Pinpoint the cell where the given text exists, returning its (X, Y) midpoint coordinate. 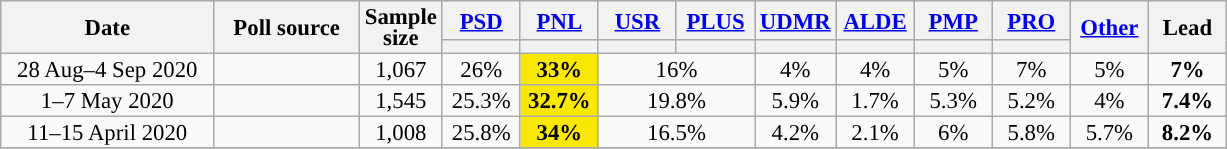
Other (1109, 28)
26% (481, 70)
32.7% (559, 101)
16% (676, 70)
ALDE (875, 20)
PNL (559, 20)
1,067 (400, 70)
25.3% (481, 101)
1.7% (875, 101)
PMP (953, 20)
Sample size (400, 28)
2.1% (875, 133)
11–15 April 2020 (108, 133)
UDMR (796, 20)
USR (637, 20)
25.8% (481, 133)
5.3% (953, 101)
PRO (1031, 20)
28 Aug–4 Sep 2020 (108, 70)
1,545 (400, 101)
1,008 (400, 133)
34% (559, 133)
5.2% (1031, 101)
16.5% (676, 133)
1–7 May 2020 (108, 101)
PSD (481, 20)
8.2% (1187, 133)
Date (108, 28)
19.8% (676, 101)
Lead (1187, 28)
5.7% (1109, 133)
5.9% (796, 101)
33% (559, 70)
PLUS (715, 20)
4.2% (796, 133)
6% (953, 133)
5.8% (1031, 133)
7.4% (1187, 101)
Poll source (287, 28)
